Scan for the cell matching the given text and deliver its (X, Y) coordinate at center. 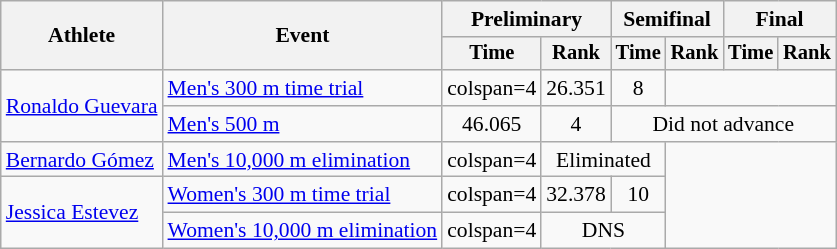
Athlete (82, 36)
Bernardo Gómez (82, 160)
Did not advance (724, 124)
Jessica Estevez (82, 212)
Women's 10,000 m elimination (303, 231)
Final (779, 19)
Semifinal (667, 19)
8 (638, 88)
10 (638, 195)
Men's 10,000 m elimination (303, 160)
Men's 300 m time trial (303, 88)
Men's 500 m (303, 124)
Women's 300 m time trial (303, 195)
Eliminated (603, 160)
46.065 (492, 124)
Preliminary (526, 19)
4 (576, 124)
32.378 (576, 195)
Ronaldo Guevara (82, 106)
26.351 (576, 88)
DNS (603, 231)
Event (303, 36)
